Scan for the cell matching the given text and deliver its [X, Y] coordinate at center. 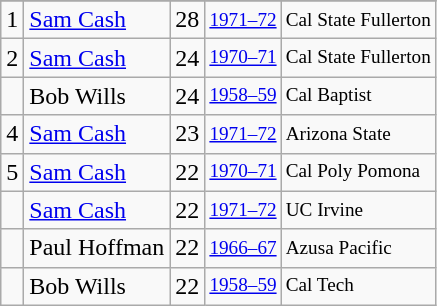
Azusa Pacific [358, 248]
Arizona State [358, 134]
Cal Poly Pomona [358, 172]
Paul Hoffman [97, 248]
4 [12, 134]
5 [12, 172]
2 [12, 58]
Cal Tech [358, 286]
Cal Baptist [358, 96]
UC Irvine [358, 210]
1966–67 [243, 248]
1 [12, 20]
23 [188, 134]
28 [188, 20]
